Detect which cell encompasses the target text, then output its (X, Y) center coordinate. 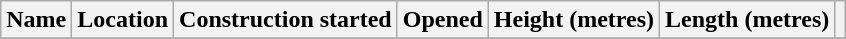
Construction started (286, 20)
Name (36, 20)
Height (metres) (574, 20)
Opened (442, 20)
Location (123, 20)
Length (metres) (748, 20)
